Detect which cell encompasses the target text, then output its (X, Y) center coordinate. 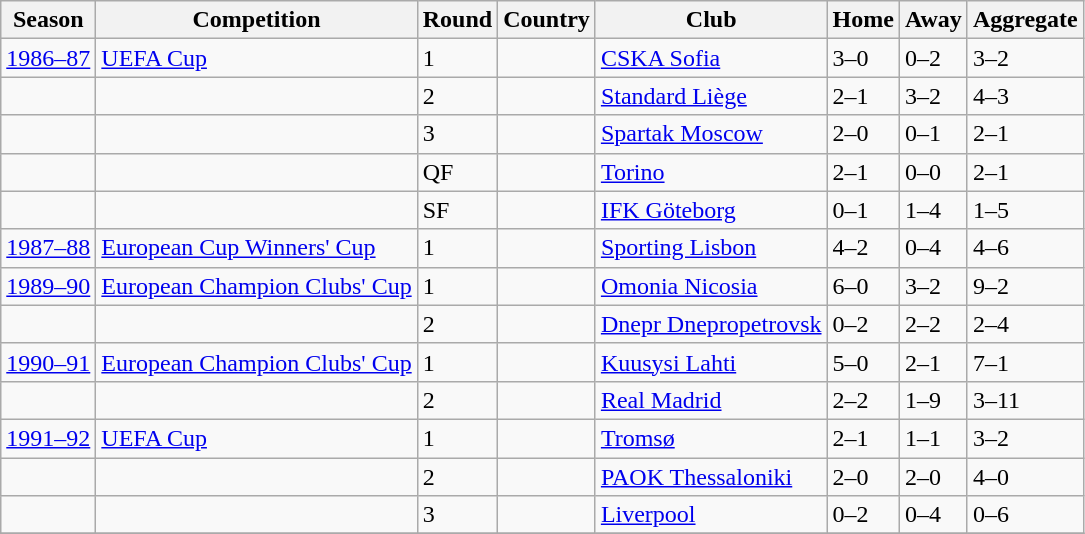
Round (457, 20)
PAOK Thessaloniki (711, 477)
Sporting Lisbon (711, 248)
1991–92 (48, 438)
Club (711, 20)
0–6 (1025, 515)
IFK Göteborg (711, 210)
1–4 (933, 210)
4–0 (1025, 477)
Torino (711, 172)
Omonia Nicosia (711, 286)
0–0 (933, 172)
3–11 (1025, 400)
Real Madrid (711, 400)
QF (457, 172)
CSKA Sofia (711, 58)
4–3 (1025, 96)
4–2 (863, 248)
SF (457, 210)
1–1 (933, 438)
3–0 (863, 58)
Competition (256, 20)
1990–91 (48, 362)
5–0 (863, 362)
4–6 (1025, 248)
7–1 (1025, 362)
1987–88 (48, 248)
Away (933, 20)
1–9 (933, 400)
Kuusysi Lahti (711, 362)
Aggregate (1025, 20)
2–4 (1025, 324)
Dnepr Dnepropetrovsk (711, 324)
1986–87 (48, 58)
Spartak Moscow (711, 134)
European Cup Winners' Cup (256, 248)
6–0 (863, 286)
Season (48, 20)
Standard Liège (711, 96)
Tromsø (711, 438)
1–5 (1025, 210)
1989–90 (48, 286)
Liverpool (711, 515)
Home (863, 20)
Country (547, 20)
9–2 (1025, 286)
